Extract the [X, Y] coordinate from the center of the cell holding the provided text.  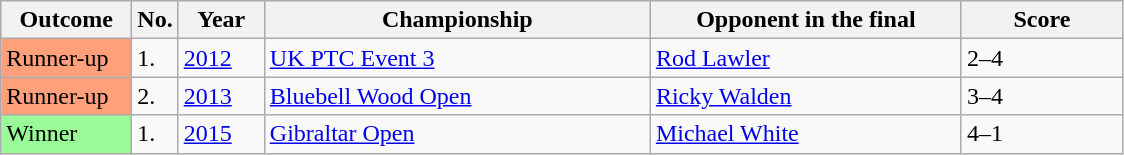
2012 [221, 58]
2. [155, 96]
2013 [221, 96]
Outcome [66, 20]
UK PTC Event 3 [457, 58]
Opponent in the final [806, 20]
3–4 [1042, 96]
Championship [457, 20]
Winner [66, 134]
Gibraltar Open [457, 134]
2015 [221, 134]
Michael White [806, 134]
Rod Lawler [806, 58]
No. [155, 20]
Bluebell Wood Open [457, 96]
4–1 [1042, 134]
2–4 [1042, 58]
Year [221, 20]
Score [1042, 20]
Ricky Walden [806, 96]
